Output the (X, Y) coordinate of the center of the cell containing the given text.  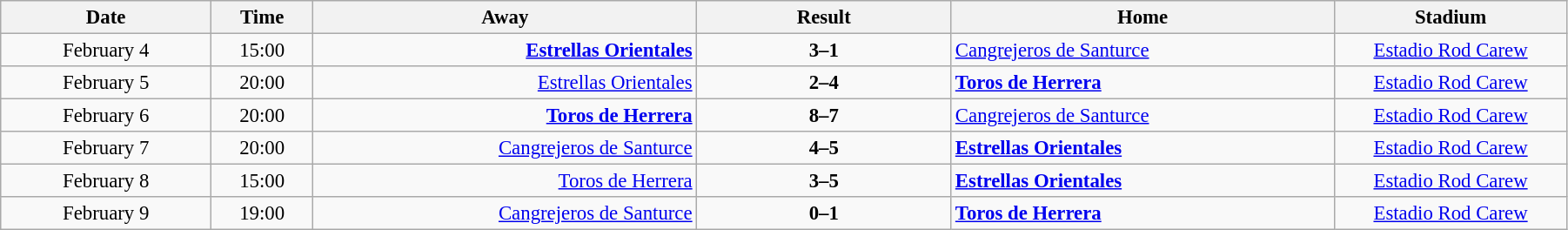
2–4 (824, 83)
19:00 (263, 213)
February 7 (106, 148)
3–1 (824, 51)
February 8 (106, 181)
0–1 (824, 213)
Stadium (1451, 17)
8–7 (824, 116)
February 5 (106, 83)
3–5 (824, 181)
Home (1143, 17)
February 4 (106, 51)
Result (824, 17)
February 6 (106, 116)
Away (505, 17)
4–5 (824, 148)
February 9 (106, 213)
Date (106, 17)
Time (263, 17)
